Capture the cell that displays the provided text and extract its (x, y) central coordinate. 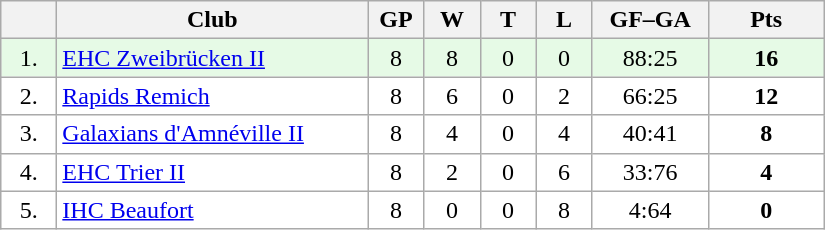
5. (29, 210)
IHC Beaufort (212, 210)
2. (29, 96)
Club (212, 20)
GF–GA (650, 20)
12 (766, 96)
EHC Trier II (212, 172)
Galaxians d'Amnéville II (212, 134)
EHC Zweibrücken II (212, 58)
66:25 (650, 96)
4:64 (650, 210)
T (508, 20)
40:41 (650, 134)
16 (766, 58)
W (452, 20)
Rapids Remich (212, 96)
3. (29, 134)
GP (396, 20)
1. (29, 58)
Pts (766, 20)
33:76 (650, 172)
4. (29, 172)
88:25 (650, 58)
L (564, 20)
